Scan for the cell matching the given text and deliver its [x, y] coordinate at center. 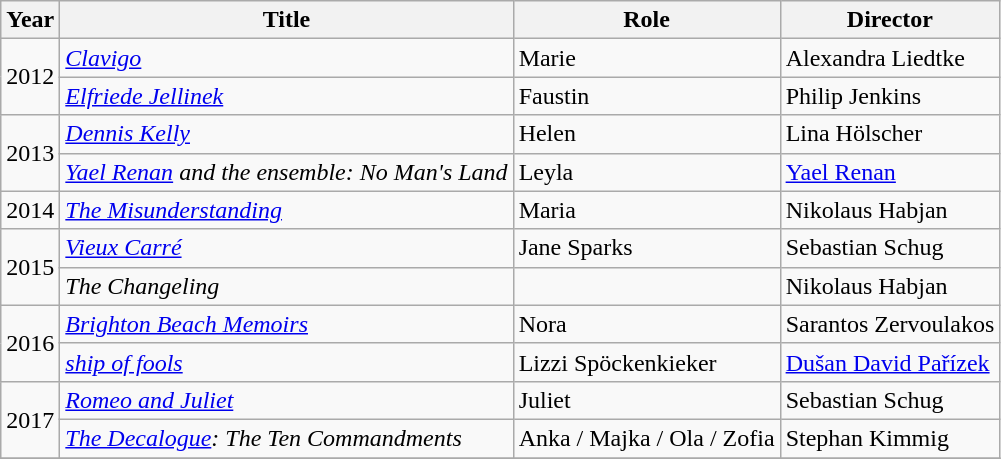
The Decalogue: The Ten Commandments [286, 438]
Dennis Kelly [286, 134]
2016 [30, 343]
The Changeling [286, 286]
Brighton Beach Memoirs [286, 324]
2013 [30, 153]
2017 [30, 419]
Lina Hölscher [890, 134]
2012 [30, 77]
Anka / Majka / Ola / Zofia [646, 438]
Stephan Kimmig [890, 438]
2014 [30, 210]
Faustin [646, 96]
Lizzi Spöckenkieker [646, 362]
Title [286, 20]
Director [890, 20]
Juliet [646, 400]
Philip Jenkins [890, 96]
Helen [646, 134]
Elfriede Jellinek [286, 96]
ship of fools [286, 362]
Marie [646, 58]
Dušan David Pařízek [890, 362]
Vieux Carré [286, 248]
Maria [646, 210]
Yael Renan [890, 172]
Year [30, 20]
Jane Sparks [646, 248]
2015 [30, 267]
Clavigo [286, 58]
Yael Renan and the ensemble: No Man's Land [286, 172]
Role [646, 20]
The Misunderstanding [286, 210]
Romeo and Juliet [286, 400]
Nora [646, 324]
Alexandra Liedtke [890, 58]
Sarantos Zervoulakos [890, 324]
Leyla [646, 172]
